Capture the cell that displays the provided text and extract its (x, y) central coordinate. 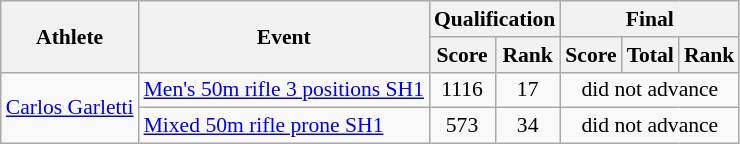
Final (650, 19)
Athlete (70, 36)
Carlos Garletti (70, 108)
17 (528, 90)
34 (528, 126)
Mixed 50m rifle prone SH1 (284, 126)
Men's 50m rifle 3 positions SH1 (284, 90)
1116 (462, 90)
Event (284, 36)
573 (462, 126)
Total (650, 55)
Qualification (494, 19)
